Output the (X, Y) coordinate of the center of the cell containing the given text.  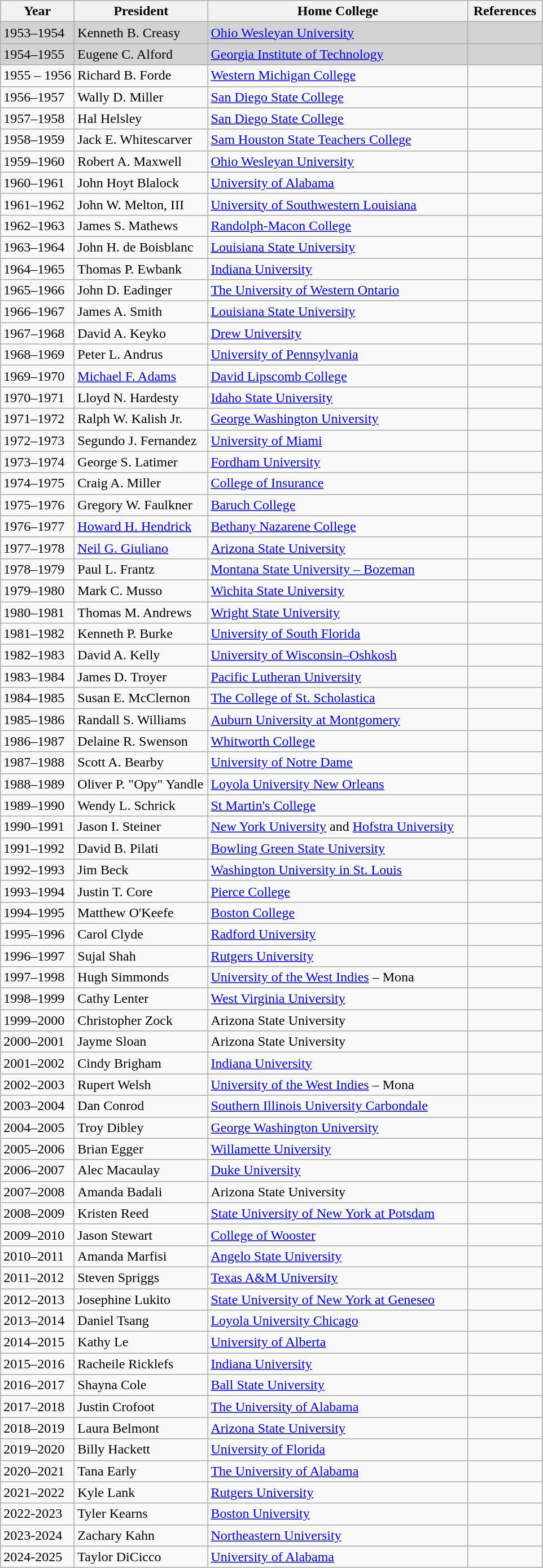
1971–1972 (37, 419)
University of Miami (338, 441)
1980–1981 (37, 612)
University of Pennsylvania (338, 355)
Billy Hackett (141, 1450)
State University of New York at Potsdam (338, 1213)
Year (37, 11)
2018–2019 (37, 1428)
1992–1993 (37, 870)
James D. Troyer (141, 677)
Lloyd N. Hardesty (141, 398)
1958–1959 (37, 140)
Howard H. Hendrick (141, 526)
Randolph-Macon College (338, 226)
Pierce College (338, 891)
1995–1996 (37, 934)
2019–2020 (37, 1450)
University of Alberta (338, 1342)
University of South Florida (338, 634)
Kyle Lank (141, 1492)
Washington University in St. Louis (338, 870)
Sam Houston State Teachers College (338, 140)
1994–1995 (37, 913)
Western Michigan College (338, 76)
2023-2024 (37, 1535)
New York University and Hofstra University (338, 827)
Radford University (338, 934)
John H. de Boisblanc (141, 247)
Jim Beck (141, 870)
1999–2000 (37, 1020)
Ralph W. Kalish Jr. (141, 419)
Bowling Green State University (338, 848)
Loyola University Chicago (338, 1321)
Ball State University (338, 1385)
Gregory W. Faulkner (141, 505)
1964–1965 (37, 269)
2005–2006 (37, 1149)
2017–2018 (37, 1407)
1985–1986 (37, 720)
1998–1999 (37, 999)
2020–2021 (37, 1471)
2006–2007 (37, 1170)
Delaine R. Swenson (141, 741)
Alec Macaulay (141, 1170)
1963–1964 (37, 247)
1988–1989 (37, 784)
Jason Stewart (141, 1235)
Cathy Lenter (141, 999)
Richard B. Forde (141, 76)
Idaho State University (338, 398)
2000–2001 (37, 1042)
Amanda Badali (141, 1192)
Northeastern University (338, 1535)
2014–2015 (37, 1342)
President (141, 11)
2022-2023 (37, 1514)
Shayna Cole (141, 1385)
Scott A. Bearby (141, 763)
1996–1997 (37, 956)
2013–2014 (37, 1321)
1987–1988 (37, 763)
Justin Crofoot (141, 1407)
1989–1990 (37, 805)
2011–2012 (37, 1278)
University of Southwestern Louisiana (338, 204)
1968–1969 (37, 355)
2024-2025 (37, 1557)
1981–1982 (37, 634)
Jack E. Whitescarver (141, 140)
Wright State University (338, 612)
John D. Eadinger (141, 290)
2012–2013 (37, 1299)
2009–2010 (37, 1235)
1974–1975 (37, 483)
Texas A&M University (338, 1278)
2003–2004 (37, 1106)
Troy Dibley (141, 1127)
Boston University (338, 1514)
University of Wisconsin–Oshkosh (338, 655)
1970–1971 (37, 398)
2004–2005 (37, 1127)
West Virginia University (338, 999)
1979–1980 (37, 591)
College of Insurance (338, 483)
Hugh Simmonds (141, 977)
Jason I. Steiner (141, 827)
Amanda Marfisi (141, 1256)
David A. Keyko (141, 333)
1967–1968 (37, 333)
1984–1985 (37, 698)
Dan Conrod (141, 1106)
1960–1961 (37, 183)
1972–1973 (37, 441)
Michael F. Adams (141, 376)
David Lipscomb College (338, 376)
2021–2022 (37, 1492)
Carol Clyde (141, 934)
Loyola University New Orleans (338, 784)
Fordham University (338, 462)
Kathy Le (141, 1342)
Matthew O'Keefe (141, 913)
2015–2016 (37, 1364)
2016–2017 (37, 1385)
2010–2011 (37, 1256)
Oliver P. "Opy" Yandle (141, 784)
Montana State University – Bozeman (338, 569)
Jayme Sloan (141, 1042)
Segundo J. Fernandez (141, 441)
Randall S. Williams (141, 720)
Southern Illinois University Carbondale (338, 1106)
Whitworth College (338, 741)
Home College (338, 11)
Thomas M. Andrews (141, 612)
John W. Melton, III (141, 204)
University of Notre Dame (338, 763)
Brian Egger (141, 1149)
Zachary Kahn (141, 1535)
1991–1992 (37, 848)
Wichita State University (338, 591)
Paul L. Frantz (141, 569)
Racheile Ricklefs (141, 1364)
Tana Early (141, 1471)
2002–2003 (37, 1085)
Duke University (338, 1170)
1953–1954 (37, 33)
Laura Belmont (141, 1428)
1954–1955 (37, 54)
1961–1962 (37, 204)
1975–1976 (37, 505)
Daniel Tsang (141, 1321)
James A. Smith (141, 312)
Taylor DiCicco (141, 1557)
St Martin's College (338, 805)
Josephine Lukito (141, 1299)
2007–2008 (37, 1192)
Baruch College (338, 505)
1969–1970 (37, 376)
State University of New York at Geneseo (338, 1299)
Pacific Lutheran University (338, 677)
Peter L. Andrus (141, 355)
Angelo State University (338, 1256)
Bethany Nazarene College (338, 526)
Cindy Brigham (141, 1063)
1982–1983 (37, 655)
Boston College (338, 913)
Christopher Zock (141, 1020)
1959–1960 (37, 161)
1973–1974 (37, 462)
1962–1963 (37, 226)
Neil G. Giuliano (141, 548)
1997–1998 (37, 977)
2008–2009 (37, 1213)
Georgia Institute of Technology (338, 54)
David A. Kelly (141, 655)
1983–1984 (37, 677)
Kristen Reed (141, 1213)
Justin T. Core (141, 891)
The University of Western Ontario (338, 290)
2001–2002 (37, 1063)
1956–1957 (37, 97)
1990–1991 (37, 827)
1986–1987 (37, 741)
Willamette University (338, 1149)
Eugene C. Alford (141, 54)
Kenneth B. Creasy (141, 33)
Craig A. Miller (141, 483)
1976–1977 (37, 526)
The College of St. Scholastica (338, 698)
Drew University (338, 333)
1966–1967 (37, 312)
Thomas P. Ewbank (141, 269)
James S. Mathews (141, 226)
Mark C. Musso (141, 591)
1957–1958 (37, 118)
Wally D. Miller (141, 97)
Susan E. McClernon (141, 698)
Steven Spriggs (141, 1278)
College of Wooster (338, 1235)
Hal Helsley (141, 118)
Tyler Kearns (141, 1514)
University of Florida (338, 1450)
References (505, 11)
1977–1978 (37, 548)
Auburn University at Montgomery (338, 720)
1965–1966 (37, 290)
David B. Pilati (141, 848)
1955 – 1956 (37, 76)
John Hoyt Blalock (141, 183)
Rupert Welsh (141, 1085)
George S. Latimer (141, 462)
Sujal Shah (141, 956)
1978–1979 (37, 569)
Kenneth P. Burke (141, 634)
Wendy L. Schrick (141, 805)
Robert A. Maxwell (141, 161)
1993–1994 (37, 891)
